Identify which cell holds the provided text, then report its (X, Y) central coordinate. 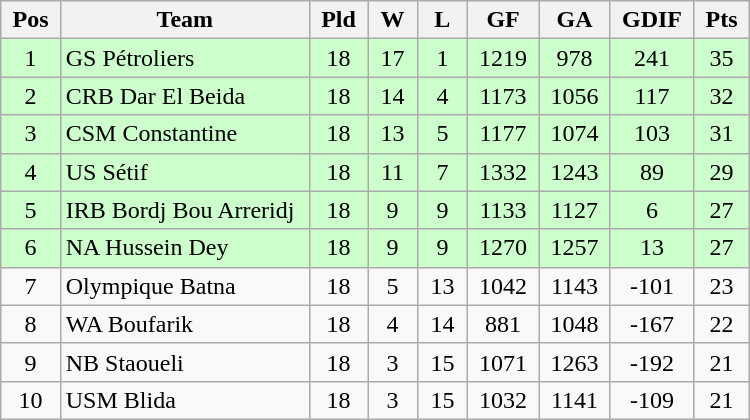
35 (722, 58)
11 (393, 172)
USM Blida (184, 400)
1141 (574, 400)
32 (722, 96)
W (393, 20)
NA Hussein Dey (184, 248)
29 (722, 172)
1173 (502, 96)
1263 (574, 362)
1243 (574, 172)
-109 (652, 400)
22 (722, 324)
17 (393, 58)
8 (30, 324)
Pld (338, 20)
1332 (502, 172)
1270 (502, 248)
1074 (574, 134)
89 (652, 172)
978 (574, 58)
GA (574, 20)
US Sétif (184, 172)
103 (652, 134)
WA Boufarik (184, 324)
-167 (652, 324)
Pts (722, 20)
241 (652, 58)
1143 (574, 286)
23 (722, 286)
GS Pétroliers (184, 58)
Team (184, 20)
117 (652, 96)
2 (30, 96)
1219 (502, 58)
-192 (652, 362)
1257 (574, 248)
-101 (652, 286)
1127 (574, 210)
1133 (502, 210)
NB Staoueli (184, 362)
Olympique Batna (184, 286)
31 (722, 134)
1042 (502, 286)
GF (502, 20)
1056 (574, 96)
CRB Dar El Beida (184, 96)
10 (30, 400)
1032 (502, 400)
L (442, 20)
1071 (502, 362)
1177 (502, 134)
Pos (30, 20)
IRB Bordj Bou Arreridj (184, 210)
1048 (574, 324)
881 (502, 324)
GDIF (652, 20)
CSM Constantine (184, 134)
